For the text-containing cell, return its midpoint in [x, y] coordinate format. 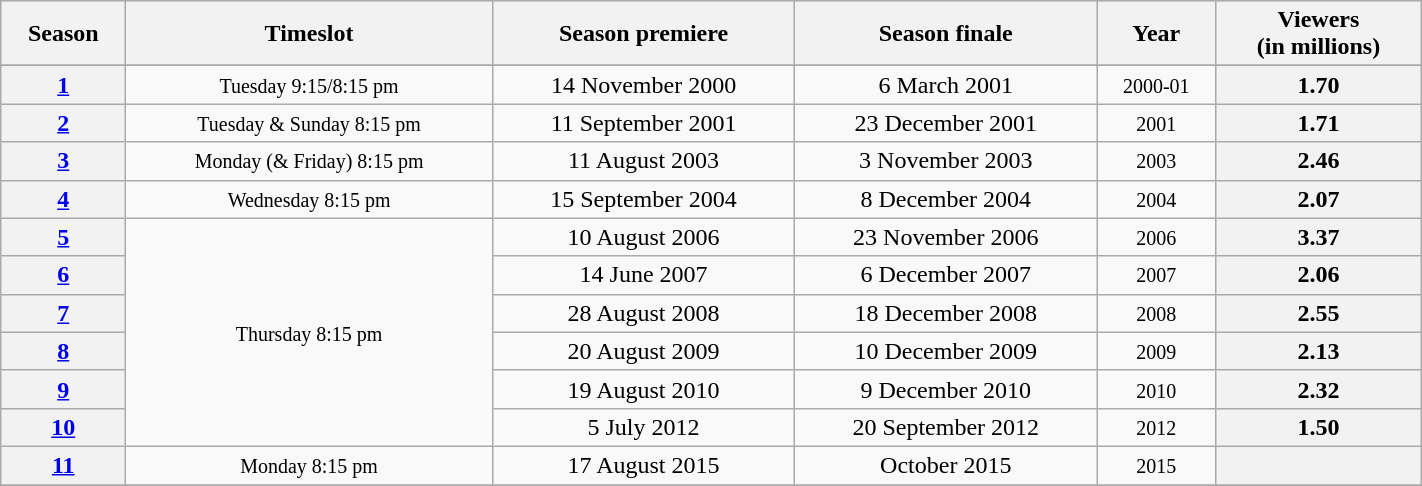
6 March 2001 [946, 85]
9 [64, 389]
5 July 2012 [643, 427]
9 December 2010 [946, 389]
3.37 [1319, 237]
23 November 2006 [946, 237]
2007 [1156, 275]
2 [64, 123]
1.50 [1319, 427]
2010 [1156, 389]
19 August 2010 [643, 389]
2003 [1156, 161]
14 June 2007 [643, 275]
Monday 8:15 pm [310, 465]
2009 [1156, 351]
23 December 2001 [946, 123]
Monday (& Friday) 8:15 pm [310, 161]
10 [64, 427]
17 August 2015 [643, 465]
1 [64, 85]
6 December 2007 [946, 275]
2001 [1156, 123]
10 August 2006 [643, 237]
2.55 [1319, 313]
11 [64, 465]
2012 [1156, 427]
20 September 2012 [946, 427]
8 [64, 351]
5 [64, 237]
10 December 2009 [946, 351]
Tuesday & Sunday 8:15 pm [310, 123]
Season [64, 34]
Timeslot [310, 34]
11 August 2003 [643, 161]
18 December 2008 [946, 313]
6 [64, 275]
2.32 [1319, 389]
2008 [1156, 313]
Season finale [946, 34]
Tuesday 9:15/8:15 pm [310, 85]
2.13 [1319, 351]
Year [1156, 34]
Season premiere [643, 34]
2004 [1156, 199]
1.70 [1319, 85]
Viewers(in millions) [1319, 34]
October 2015 [946, 465]
7 [64, 313]
4 [64, 199]
1.71 [1319, 123]
28 August 2008 [643, 313]
3 November 2003 [946, 161]
2.06 [1319, 275]
2.46 [1319, 161]
20 August 2009 [643, 351]
14 November 2000 [643, 85]
15 September 2004 [643, 199]
Thursday 8:15 pm [310, 332]
2000-01 [1156, 85]
Wednesday 8:15 pm [310, 199]
2.07 [1319, 199]
11 September 2001 [643, 123]
2006 [1156, 237]
8 December 2004 [946, 199]
2015 [1156, 465]
3 [64, 161]
